Search for the cell housing the specified text and yield its [x, y] center coordinate. 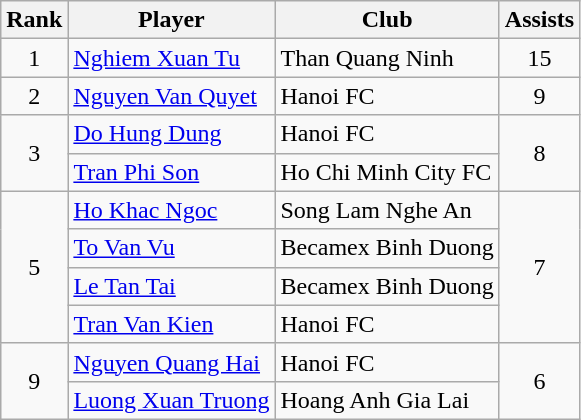
Song Lam Nghe An [387, 210]
Do Hung Dung [172, 134]
Than Quang Ninh [387, 58]
Le Tan Tai [172, 286]
Ho Khac Ngoc [172, 210]
8 [539, 153]
Ho Chi Minh City FC [387, 172]
Rank [34, 20]
Tran Van Kien [172, 324]
To Van Vu [172, 248]
Hoang Anh Gia Lai [387, 400]
Nguyen Quang Hai [172, 362]
Assists [539, 20]
2 [34, 96]
3 [34, 153]
Tran Phi Son [172, 172]
15 [539, 58]
7 [539, 267]
Club [387, 20]
Luong Xuan Truong [172, 400]
1 [34, 58]
Player [172, 20]
Nguyen Van Quyet [172, 96]
5 [34, 267]
Nghiem Xuan Tu [172, 58]
6 [539, 381]
